For the text-containing cell, return its midpoint in [X, Y] coordinate format. 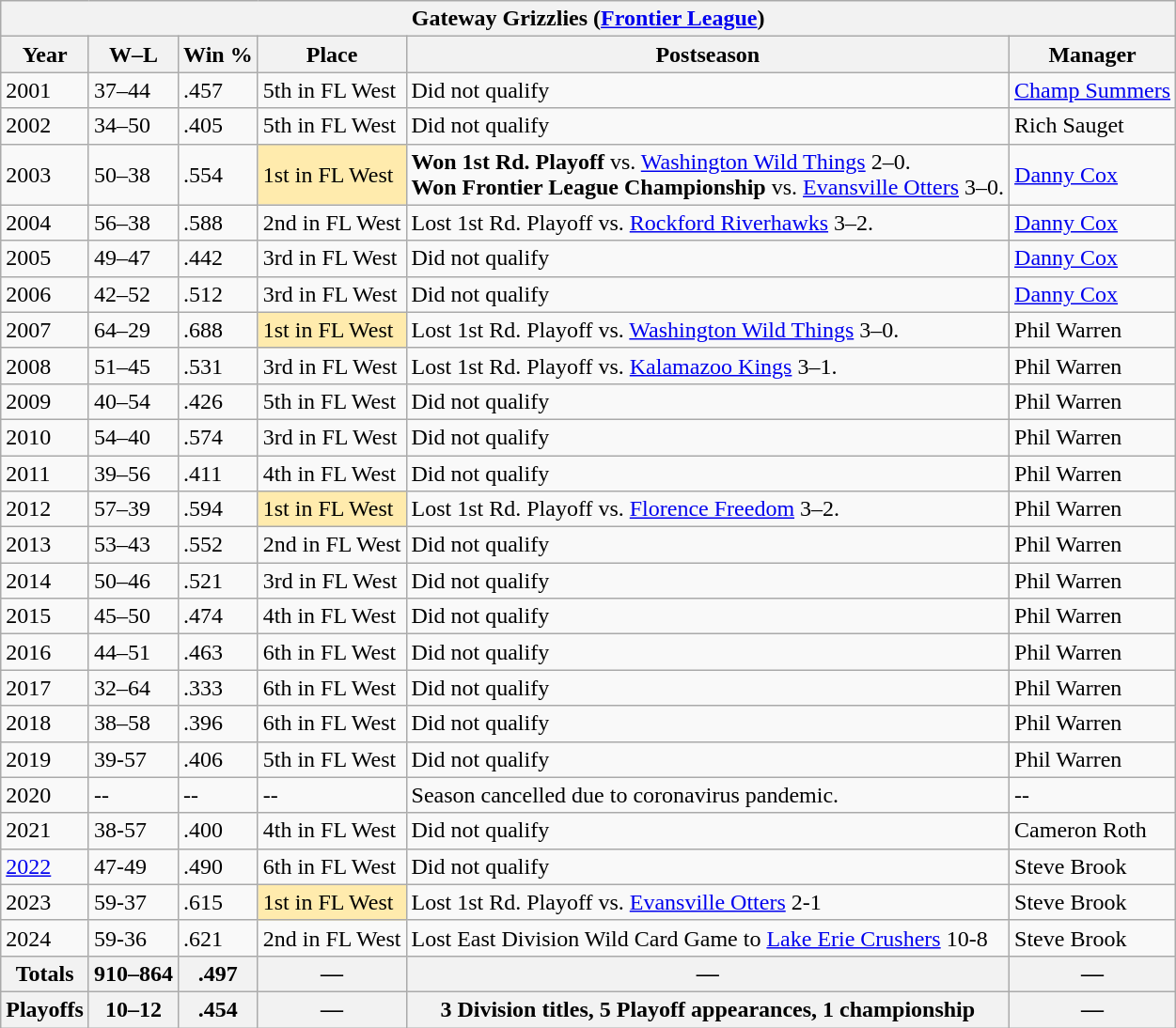
32–64 [133, 688]
Rich Sauget [1092, 126]
3 Division titles, 5 Playoff appearances, 1 championship [708, 1009]
2024 [45, 938]
Playoffs [45, 1009]
51–45 [133, 366]
.457 [218, 90]
.396 [218, 724]
44–51 [133, 652]
.490 [218, 866]
Won 1st Rd. Playoff vs. Washington Wild Things 2–0. Won Frontier League Championship vs. Evansville Otters 3–0. [708, 175]
2020 [45, 795]
.588 [218, 223]
10–12 [133, 1009]
53–43 [133, 545]
2007 [45, 330]
50–38 [133, 175]
45–50 [133, 616]
.411 [218, 473]
.615 [218, 902]
Win % [218, 55]
Cameron Roth [1092, 831]
.521 [218, 581]
2003 [45, 175]
.406 [218, 759]
.400 [218, 831]
39-57 [133, 759]
2017 [45, 688]
54–40 [133, 437]
.688 [218, 330]
Champ Summers [1092, 90]
Postseason [708, 55]
50–46 [133, 581]
2010 [45, 437]
.512 [218, 294]
2016 [45, 652]
W–L [133, 55]
2006 [45, 294]
42–52 [133, 294]
2001 [45, 90]
.497 [218, 973]
Gateway Grizzlies (Frontier League) [588, 19]
2009 [45, 401]
.552 [218, 545]
Place [332, 55]
57–39 [133, 509]
2014 [45, 581]
47-49 [133, 866]
.531 [218, 366]
Lost 1st Rd. Playoff vs. Florence Freedom 3–2. [708, 509]
.426 [218, 401]
.442 [218, 258]
2005 [45, 258]
56–38 [133, 223]
2012 [45, 509]
2011 [45, 473]
.574 [218, 437]
910–864 [133, 973]
2019 [45, 759]
.554 [218, 175]
64–29 [133, 330]
40–54 [133, 401]
2015 [45, 616]
37–44 [133, 90]
.621 [218, 938]
Manager [1092, 55]
2022 [45, 866]
Totals [45, 973]
.405 [218, 126]
.594 [218, 509]
Lost East Division Wild Card Game to Lake Erie Crushers 10-8 [708, 938]
2004 [45, 223]
34–50 [133, 126]
.463 [218, 652]
.454 [218, 1009]
Lost 1st Rd. Playoff vs. Kalamazoo Kings 3–1. [708, 366]
38–58 [133, 724]
.474 [218, 616]
2023 [45, 902]
2018 [45, 724]
2008 [45, 366]
Lost 1st Rd. Playoff vs. Washington Wild Things 3–0. [708, 330]
49–47 [133, 258]
2021 [45, 831]
59-36 [133, 938]
38-57 [133, 831]
Season cancelled due to coronavirus pandemic. [708, 795]
2002 [45, 126]
Lost 1st Rd. Playoff vs. Evansville Otters 2-1 [708, 902]
39–56 [133, 473]
Year [45, 55]
.333 [218, 688]
59-37 [133, 902]
Lost 1st Rd. Playoff vs. Rockford Riverhawks 3–2. [708, 223]
2013 [45, 545]
